Scan for the cell matching the given text and deliver its (X, Y) coordinate at center. 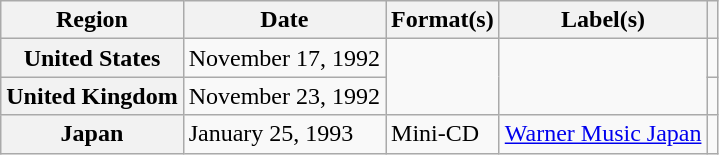
Mini-CD (443, 134)
Warner Music Japan (603, 134)
Label(s) (603, 20)
Japan (92, 134)
United Kingdom (92, 96)
Date (284, 20)
Region (92, 20)
January 25, 1993 (284, 134)
United States (92, 58)
November 17, 1992 (284, 58)
November 23, 1992 (284, 96)
Format(s) (443, 20)
